Output the [X, Y] coordinate of the center of the cell containing the given text.  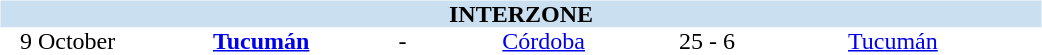
Córdoba [544, 42]
- [403, 42]
25 - 6 [707, 42]
INTERZONE [520, 14]
9 October [67, 42]
